Find where the given text appears and provide that cell's center as [X, Y] coordinate. 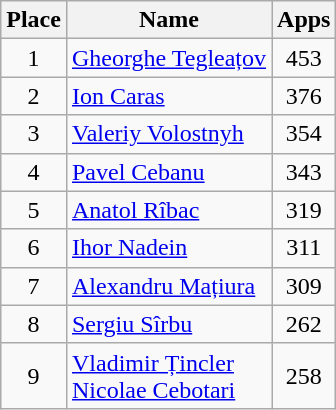
5 [34, 210]
Place [34, 20]
Anatol Rîbac [168, 210]
3 [34, 134]
8 [34, 324]
319 [304, 210]
309 [304, 286]
Gheorghe Tegleațov [168, 58]
Name [168, 20]
258 [304, 376]
Sergiu Sîrbu [168, 324]
Ihor Nadein [168, 248]
262 [304, 324]
Apps [304, 20]
Vladimir Țincler Nicolae Cebotari [168, 376]
Ion Caras [168, 96]
343 [304, 172]
1 [34, 58]
311 [304, 248]
4 [34, 172]
354 [304, 134]
7 [34, 286]
Alexandru Mațiura [168, 286]
Pavel Cebanu [168, 172]
6 [34, 248]
Valeriy Volostnyh [168, 134]
453 [304, 58]
2 [34, 96]
9 [34, 376]
376 [304, 96]
